Search for the cell housing the specified text and yield its [X, Y] center coordinate. 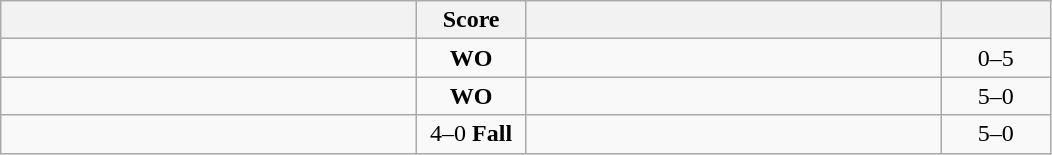
4–0 Fall [472, 134]
Score [472, 20]
0–5 [996, 58]
